Provide the [x, y] coordinate of the cell's center where the given text is located.  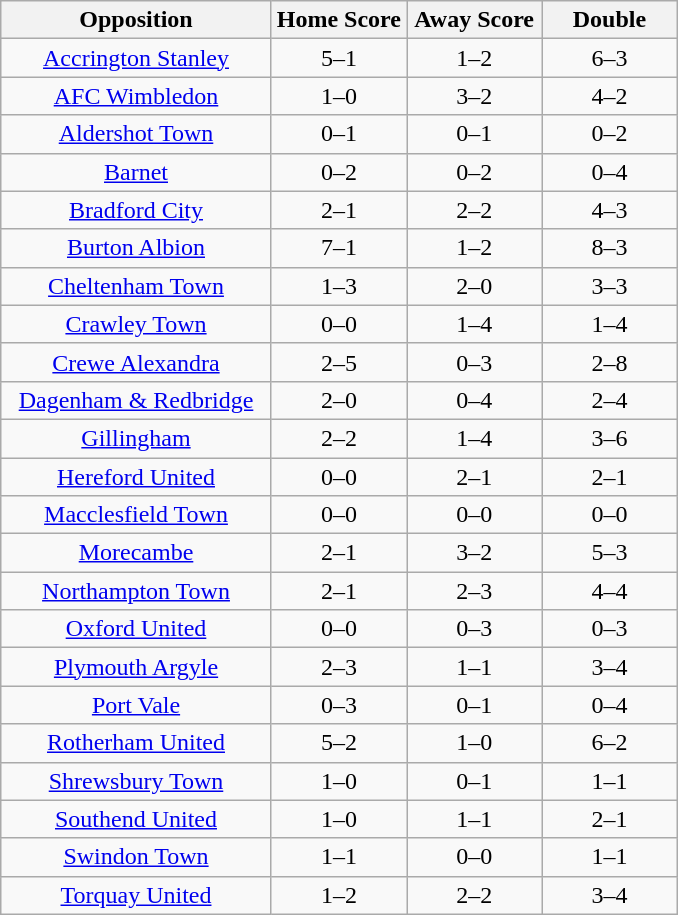
Port Vale [136, 705]
7–1 [338, 248]
Home Score [338, 20]
Aldershot Town [136, 134]
2–4 [610, 400]
Away Score [474, 20]
Shrewsbury Town [136, 781]
Cheltenham Town [136, 286]
Double [610, 20]
3–6 [610, 438]
Northampton Town [136, 591]
Bradford City [136, 210]
Oxford United [136, 629]
Morecambe [136, 553]
3–3 [610, 286]
6–2 [610, 743]
Crawley Town [136, 324]
Barnet [136, 172]
5–2 [338, 743]
2–5 [338, 362]
Southend United [136, 819]
5–1 [338, 58]
Torquay United [136, 895]
Rotherham United [136, 743]
2–8 [610, 362]
Plymouth Argyle [136, 667]
Swindon Town [136, 857]
4–3 [610, 210]
AFC Wimbledon [136, 96]
5–3 [610, 553]
Opposition [136, 20]
4–4 [610, 591]
Hereford United [136, 477]
8–3 [610, 248]
Dagenham & Redbridge [136, 400]
Accrington Stanley [136, 58]
6–3 [610, 58]
4–2 [610, 96]
Burton Albion [136, 248]
Macclesfield Town [136, 515]
1–3 [338, 286]
Crewe Alexandra [136, 362]
Gillingham [136, 438]
